Output the (x, y) coordinate of the center of the cell containing the given text.  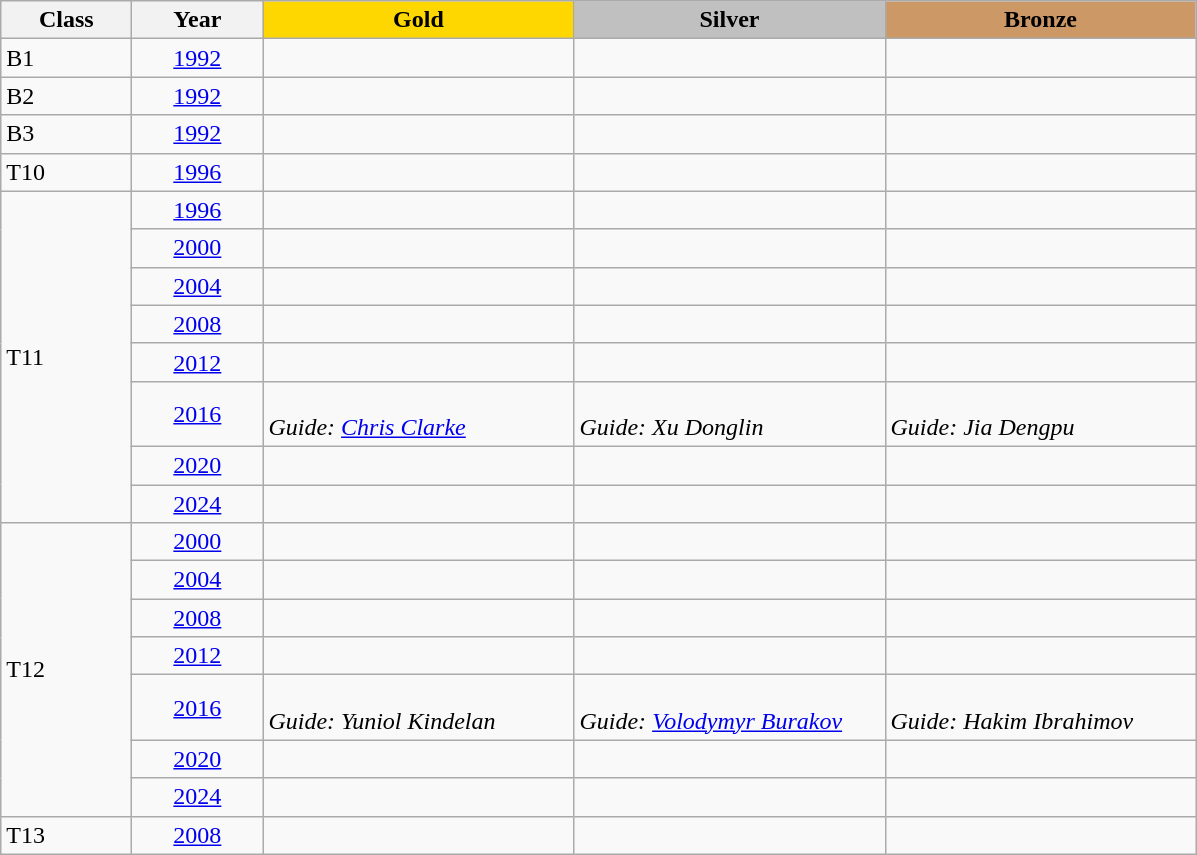
Class (66, 20)
Bronze (1040, 20)
Silver (730, 20)
B1 (66, 58)
T12 (66, 670)
Guide: Chris Clarke (418, 414)
T11 (66, 357)
Year (198, 20)
T13 (66, 835)
Guide: Volodymyr Burakov (730, 708)
Guide: Xu Donglin (730, 414)
T10 (66, 172)
B2 (66, 96)
B3 (66, 134)
Guide: Yuniol Kindelan (418, 708)
Guide: Jia Dengpu (1040, 414)
Guide: Hakim Ibrahimov (1040, 708)
Gold (418, 20)
